Identify which cell holds the provided text, then report its (X, Y) central coordinate. 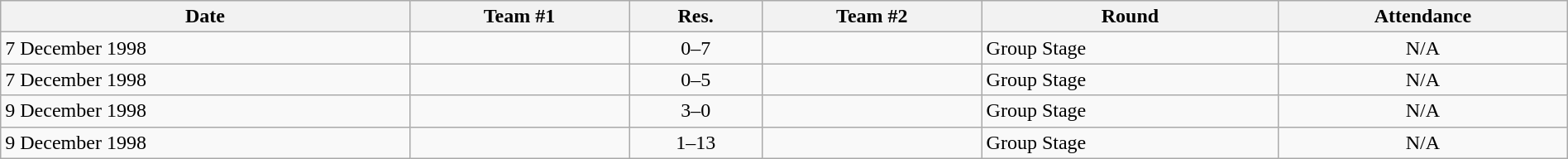
Round (1130, 17)
1–13 (696, 142)
0–5 (696, 79)
0–7 (696, 48)
Team #2 (872, 17)
Res. (696, 17)
3–0 (696, 111)
Date (205, 17)
Team #1 (519, 17)
Attendance (1423, 17)
